From the cell containing the given text, extract its center point as (x, y) coordinate. 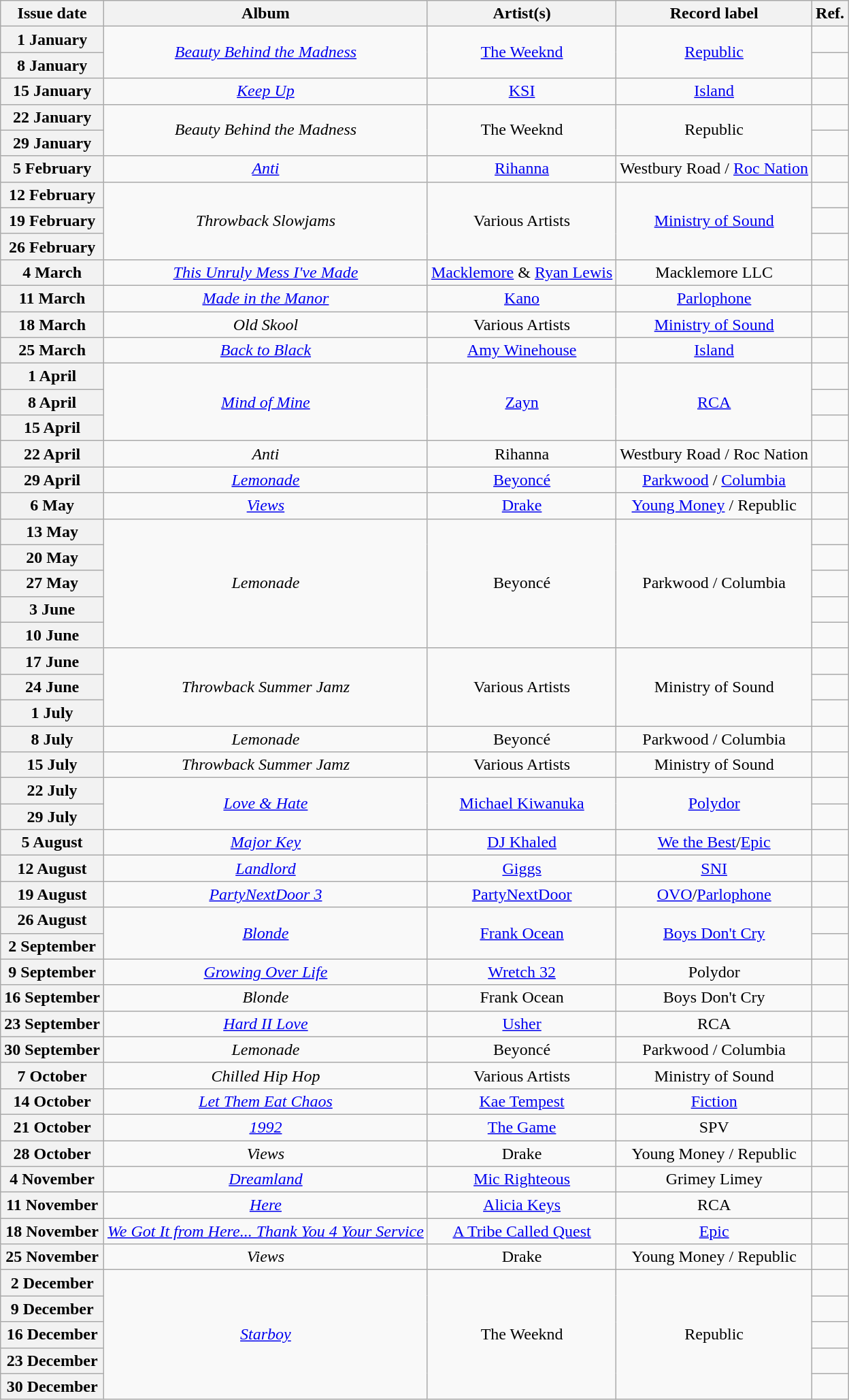
Growing Over Life (265, 972)
15 January (52, 91)
Record label (714, 14)
18 March (52, 325)
SNI (714, 868)
27 May (52, 583)
12 August (52, 868)
DJ Khaled (521, 843)
19 February (52, 221)
29 July (52, 817)
Alicia Keys (521, 1205)
9 December (52, 1309)
Keep Up (265, 91)
21 October (52, 1127)
Usher (521, 1024)
Made in the Manor (265, 298)
This Unruly Mess I've Made (265, 272)
Throwback Slowjams (265, 221)
Amy Winehouse (521, 351)
28 October (52, 1154)
2 September (52, 946)
20 May (52, 557)
Album (265, 14)
Parlophone (714, 298)
Macklemore LLC (714, 272)
5 February (52, 169)
7 October (52, 1075)
1 July (52, 713)
9 September (52, 972)
12 February (52, 195)
Artist(s) (521, 14)
Old Skool (265, 325)
Epic (714, 1231)
18 November (52, 1231)
22 April (52, 454)
Zayn (521, 402)
11 March (52, 298)
Giggs (521, 868)
8 January (52, 65)
Fiction (714, 1101)
25 March (52, 351)
Dreamland (265, 1179)
KSI (521, 91)
We the Best/Epic (714, 843)
OVO/Parlophone (714, 894)
Macklemore & Ryan Lewis (521, 272)
10 June (52, 635)
14 October (52, 1101)
15 April (52, 428)
1992 (265, 1127)
SPV (714, 1127)
Mic Righteous (521, 1179)
2 December (52, 1283)
1 April (52, 376)
4 November (52, 1179)
26 February (52, 246)
Wretch 32 (521, 972)
13 May (52, 532)
23 December (52, 1361)
4 March (52, 272)
Major Key (265, 843)
PartyNextDoor (521, 894)
We Got It from Here... Thank You 4 Your Service (265, 1231)
17 June (52, 661)
3 June (52, 609)
26 August (52, 920)
25 November (52, 1257)
Back to Black (265, 351)
1 January (52, 39)
15 July (52, 765)
23 September (52, 1024)
8 April (52, 402)
Kae Tempest (521, 1101)
Chilled Hip Hop (265, 1075)
5 August (52, 843)
Michael Kiwanuka (521, 804)
16 December (52, 1335)
8 July (52, 738)
22 January (52, 117)
Grimey Limey (714, 1179)
PartyNextDoor 3 (265, 894)
Here (265, 1205)
19 August (52, 894)
6 May (52, 506)
11 November (52, 1205)
16 September (52, 998)
24 June (52, 687)
A Tribe Called Quest (521, 1231)
22 July (52, 791)
Landlord (265, 868)
The Game (521, 1127)
Let Them Eat Chaos (265, 1101)
Love & Hate (265, 804)
Ref. (830, 14)
30 December (52, 1386)
Starboy (265, 1335)
Issue date (52, 14)
Kano (521, 298)
29 April (52, 480)
Hard II Love (265, 1024)
30 September (52, 1049)
29 January (52, 143)
Mind of Mine (265, 402)
